Locate the cell with the specified text and output its [x, y] center coordinate. 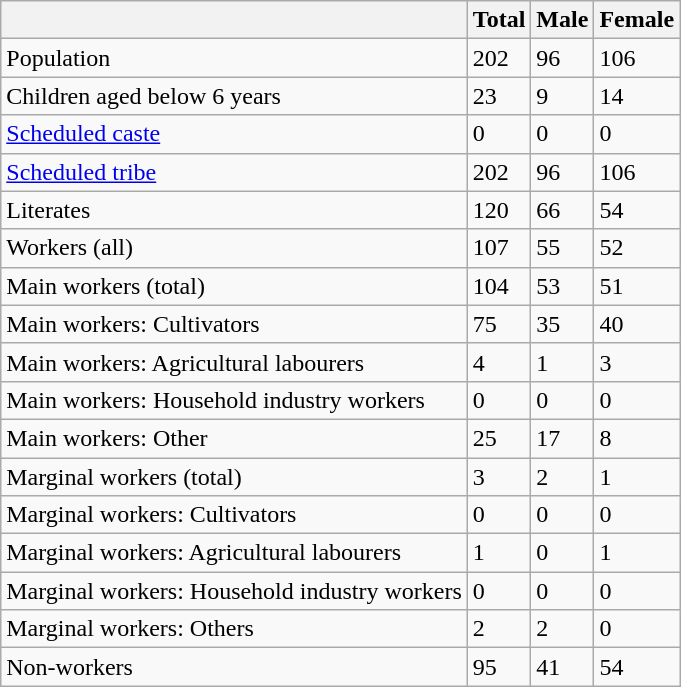
107 [499, 248]
Scheduled tribe [234, 172]
Total [499, 20]
66 [562, 210]
Main workers: Household industry workers [234, 400]
9 [562, 96]
8 [637, 438]
Marginal workers (total) [234, 477]
Scheduled caste [234, 134]
120 [499, 210]
95 [499, 667]
4 [499, 362]
Male [562, 20]
Marginal workers: Household industry workers [234, 591]
52 [637, 248]
Main workers: Cultivators [234, 324]
Main workers: Other [234, 438]
53 [562, 286]
51 [637, 286]
Main workers (total) [234, 286]
75 [499, 324]
Non-workers [234, 667]
14 [637, 96]
35 [562, 324]
55 [562, 248]
Marginal workers: Others [234, 629]
Main workers: Agricultural labourers [234, 362]
Children aged below 6 years [234, 96]
Marginal workers: Agricultural labourers [234, 553]
104 [499, 286]
Female [637, 20]
17 [562, 438]
40 [637, 324]
Population [234, 58]
Workers (all) [234, 248]
Marginal workers: Cultivators [234, 515]
23 [499, 96]
41 [562, 667]
Literates [234, 210]
25 [499, 438]
